Return [x, y] of the center of cell containing provided text 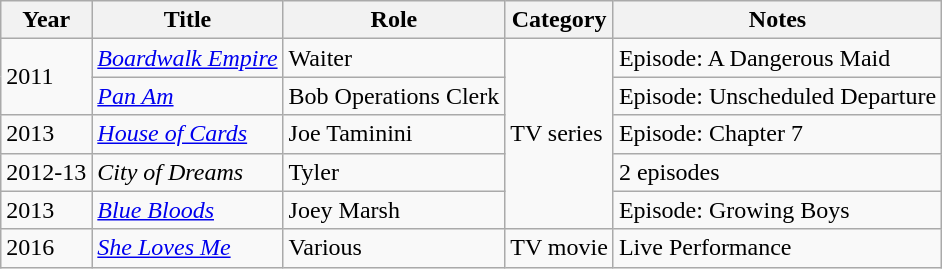
Joe Taminini [394, 134]
Episode: Unscheduled Departure [777, 96]
2012-13 [46, 172]
Bob Operations Clerk [394, 96]
She Loves Me [188, 248]
House of Cards [188, 134]
2016 [46, 248]
Boardwalk Empire [188, 58]
Pan Am [188, 96]
TV series [560, 134]
Various [394, 248]
Episode: Growing Boys [777, 210]
Episode: Chapter 7 [777, 134]
Title [188, 20]
City of Dreams [188, 172]
Blue Bloods [188, 210]
2 episodes [777, 172]
Category [560, 20]
Live Performance [777, 248]
Role [394, 20]
Tyler [394, 172]
Year [46, 20]
Waiter [394, 58]
Joey Marsh [394, 210]
2011 [46, 77]
Notes [777, 20]
Episode: A Dangerous Maid [777, 58]
TV movie [560, 248]
